Capture the cell that displays the provided text and extract its [x, y] central coordinate. 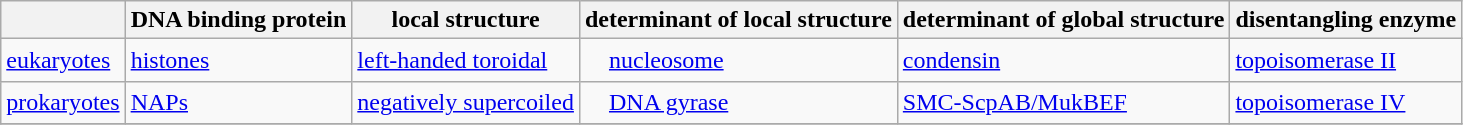
local structure [466, 20]
topoisomerase IV [1346, 102]
SMC-ScpAB/MukBEF [1064, 102]
determinant of local structure [738, 20]
condensin [1064, 60]
DNA gyrase [738, 102]
eukaryotes [63, 60]
determinant of global structure [1064, 20]
disentangling enzyme [1346, 20]
negatively supercoiled [466, 102]
nucleosome [738, 60]
histones [238, 60]
left-handed toroidal [466, 60]
NAPs [238, 102]
DNA binding protein [238, 20]
topoisomerase II [1346, 60]
prokaryotes [63, 102]
